Pinpoint the cell where the given text exists, returning its [x, y] midpoint coordinate. 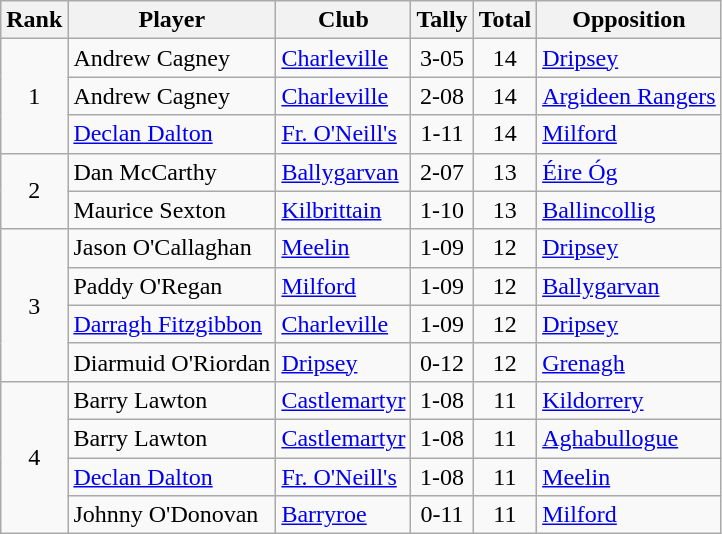
Opposition [630, 20]
Tally [442, 20]
Club [344, 20]
Grenagh [630, 362]
Éire Óg [630, 172]
1-10 [442, 210]
Total [505, 20]
Darragh Fitzgibbon [172, 324]
Aghabullogue [630, 438]
Dan McCarthy [172, 172]
Jason O'Callaghan [172, 248]
Maurice Sexton [172, 210]
2-07 [442, 172]
2-08 [442, 96]
3-05 [442, 58]
Ballincollig [630, 210]
0-11 [442, 515]
Kilbrittain [344, 210]
Argideen Rangers [630, 96]
0-12 [442, 362]
4 [34, 457]
Paddy O'Regan [172, 286]
Johnny O'Donovan [172, 515]
Rank [34, 20]
3 [34, 305]
1 [34, 96]
Player [172, 20]
Diarmuid O'Riordan [172, 362]
2 [34, 191]
1-11 [442, 134]
Barryroe [344, 515]
Kildorrery [630, 400]
